Determine the [X, Y] coordinate at the center of the cell enclosing the given text.  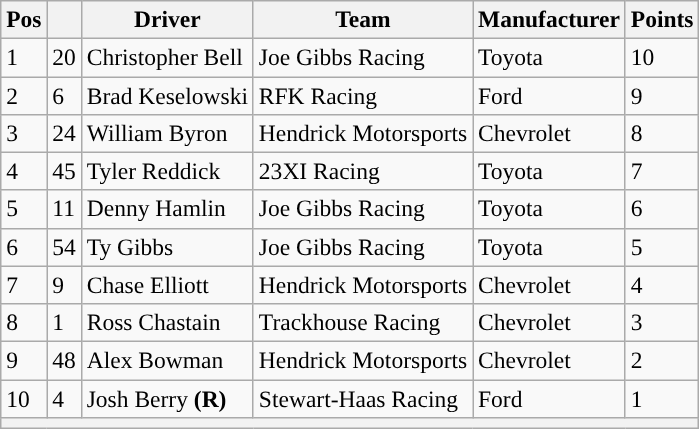
24 [64, 133]
RFK Racing [362, 95]
Christopher Bell [167, 57]
Points [662, 19]
54 [64, 247]
William Byron [167, 133]
23XI Racing [362, 171]
45 [64, 171]
Alex Bowman [167, 360]
Brad Keselowski [167, 95]
20 [64, 57]
11 [64, 209]
Ross Chastain [167, 322]
48 [64, 360]
Josh Berry (R) [167, 398]
Team [362, 19]
Driver [167, 19]
Stewart-Haas Racing [362, 398]
Pos [24, 19]
Ty Gibbs [167, 247]
Denny Hamlin [167, 209]
Manufacturer [550, 19]
Chase Elliott [167, 285]
Tyler Reddick [167, 171]
Trackhouse Racing [362, 322]
